Pinpoint the cell where the given text exists, returning its [X, Y] midpoint coordinate. 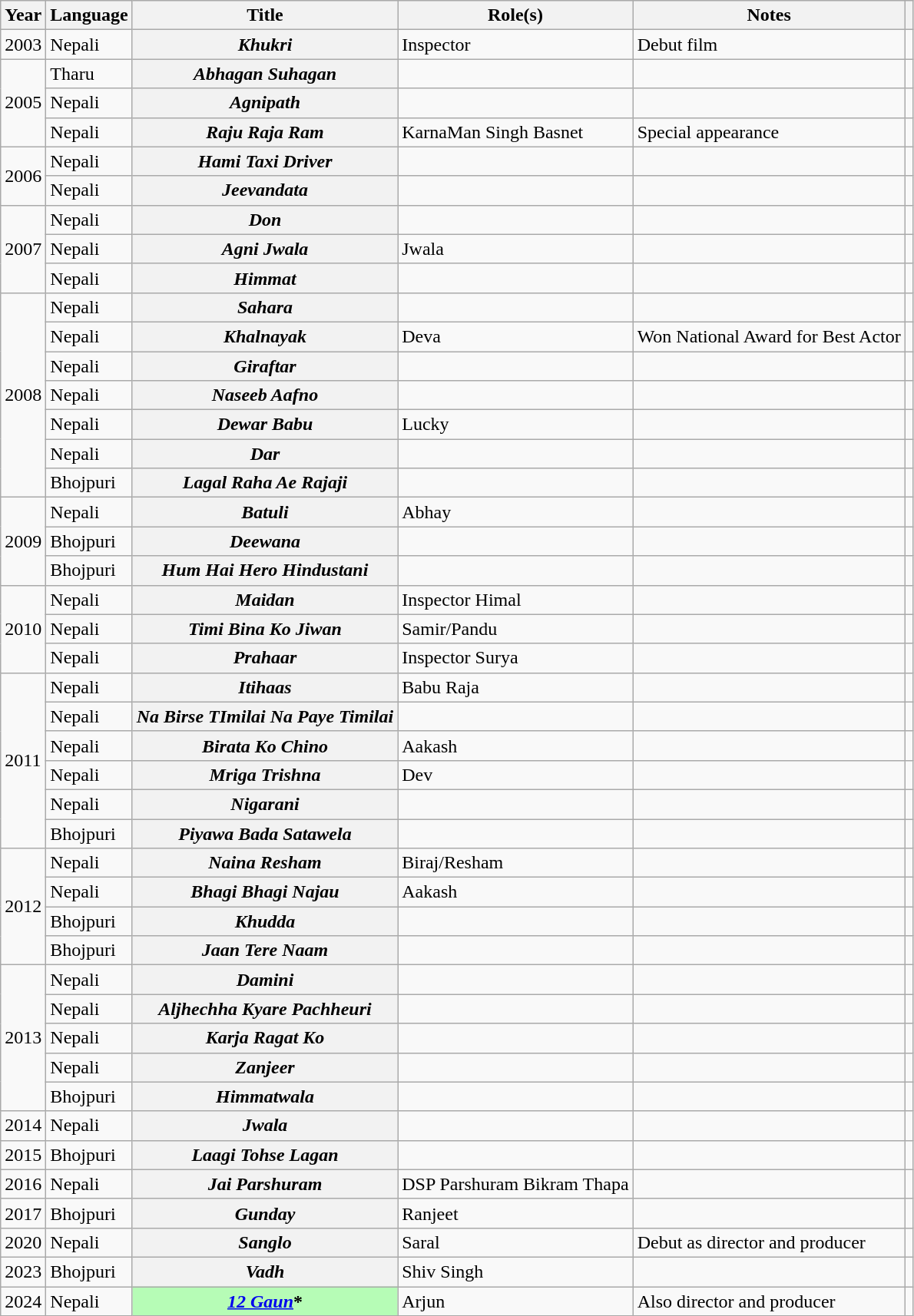
Title [264, 15]
2015 [23, 1155]
Batuli [264, 512]
Language [89, 15]
2008 [23, 395]
Birata Ko Chino [264, 746]
Inspector Surya [515, 658]
Agnipath [264, 103]
KarnaMan Singh Basnet [515, 132]
12 Gaun* [264, 1301]
Raju Raja Ram [264, 132]
Ranjeet [515, 1213]
Himmatwala [264, 1096]
Vadh [264, 1271]
Jai Parshuram [264, 1184]
Dev [515, 775]
Mriga Trishna [264, 775]
Hum Hai Hero Hindustani [264, 570]
DSP Parshuram Bikram Thapa [515, 1184]
Abhay [515, 512]
Babu Raja [515, 687]
Prahaar [264, 658]
Dar [264, 454]
Piyawa Bada Satawela [264, 833]
Nigarani [264, 804]
Itihaas [264, 687]
Timi Bina Ko Jiwan [264, 629]
2020 [23, 1242]
2012 [23, 907]
Himmat [264, 278]
Shiv Singh [515, 1271]
Na Birse TImilai Na Paye Timilai [264, 716]
Also director and producer [769, 1301]
Debut film [769, 45]
Debut as director and producer [769, 1242]
Inspector Himal [515, 600]
Jaan Tere Naam [264, 951]
Biraj/Resham [515, 863]
Notes [769, 15]
Dewar Babu [264, 425]
2006 [23, 176]
Karja Ragat Ko [264, 1038]
Damini [264, 980]
Won National Award for Best Actor [769, 336]
Role(s) [515, 15]
2014 [23, 1126]
Aljhechha Kyare Pachheuri [264, 1009]
2009 [23, 541]
Arjun [515, 1301]
Khukri [264, 45]
2003 [23, 45]
2010 [23, 629]
Year [23, 15]
2013 [23, 1038]
Naina Resham [264, 863]
Abhagan Suhagan [264, 74]
2016 [23, 1184]
Deva [515, 336]
Giraftar [264, 366]
2017 [23, 1213]
Jeevandata [264, 190]
Khalnayak [264, 336]
2007 [23, 249]
Lucky [515, 425]
Hami Taxi Driver [264, 161]
Saral [515, 1242]
Samir/Pandu [515, 629]
2011 [23, 760]
Tharu [89, 74]
Sahara [264, 307]
Laagi Tohse Lagan [264, 1155]
Bhagi Bhagi Najau [264, 892]
2023 [23, 1271]
Gunday [264, 1213]
Lagal Raha Ae Rajaji [264, 483]
Don [264, 220]
Deewana [264, 541]
Sanglo [264, 1242]
Inspector [515, 45]
Special appearance [769, 132]
2005 [23, 103]
Agni Jwala [264, 249]
2024 [23, 1301]
Khudda [264, 921]
Zanjeer [264, 1067]
Maidan [264, 600]
Naseeb Aafno [264, 395]
